Detect which cell encompasses the target text, then output its (x, y) center coordinate. 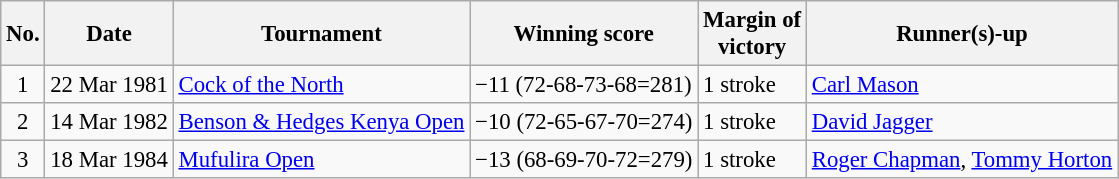
Margin ofvictory (752, 34)
1 (23, 85)
−11 (72-68-73-68=281) (584, 85)
David Jagger (962, 122)
Cock of the North (322, 85)
2 (23, 122)
−13 (68-69-70-72=279) (584, 160)
−10 (72-65-67-70=274) (584, 122)
Mufulira Open (322, 160)
Carl Mason (962, 85)
22 Mar 1981 (109, 85)
Tournament (322, 34)
Runner(s)-up (962, 34)
3 (23, 160)
Date (109, 34)
18 Mar 1984 (109, 160)
14 Mar 1982 (109, 122)
Winning score (584, 34)
Benson & Hedges Kenya Open (322, 122)
No. (23, 34)
Roger Chapman, Tommy Horton (962, 160)
